For the text-containing cell, return its midpoint in [x, y] coordinate format. 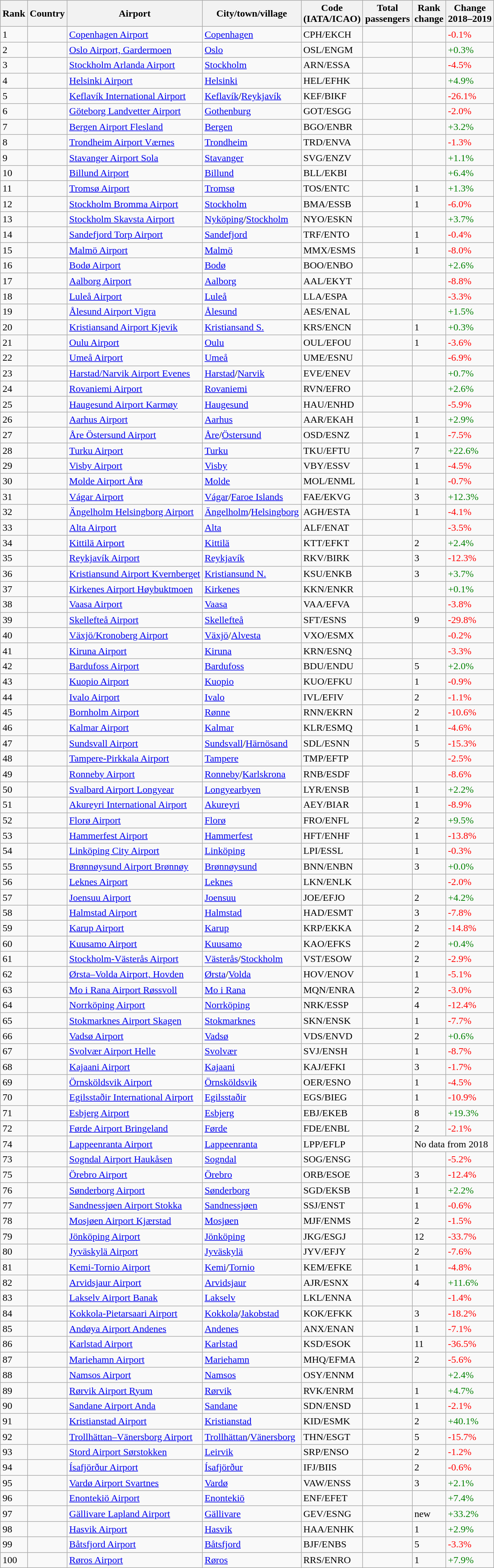
10 [14, 173]
EGS/BIEG [332, 1098]
+40.1% [470, 1421]
+4.2% [470, 897]
KRS/ENCN [332, 327]
OSD/ESNZ [332, 435]
MMX/ESMS [332, 250]
Stokmarknes [252, 1021]
Country [47, 14]
Stockholm Arlanda Airport [135, 65]
Trollhättan/Vänersborg [252, 1437]
38 [14, 604]
95 [14, 1483]
54 [14, 851]
97 [14, 1514]
Turku [252, 451]
Kristiansand Airport Kjevik [135, 327]
34 [14, 543]
Ålesund Airport Vigra [135, 312]
EBJ/EKEB [332, 1113]
OER/ESNO [332, 1082]
Sandnessjøen [252, 1206]
Kirkenes Airport Høybuktmoen [135, 589]
Egilsstaðir International Airport [135, 1098]
Ísafjörður Airport [135, 1468]
FAE/EKVG [332, 497]
NRK/ESSP [332, 1005]
Namsos [252, 1375]
VDS/ENVD [332, 1036]
Trollhättan–Vänersborg Airport [135, 1437]
46 [14, 728]
+0.6% [470, 1036]
Copenhagen [252, 34]
KSU/ENKB [332, 574]
-5.2% [470, 1159]
62 [14, 974]
22 [14, 358]
71 [14, 1113]
Malmö Airport [135, 250]
Tromsø Airport [135, 188]
Mo i Rana Airport Røssvoll [135, 990]
BLL/EKBI [332, 173]
Kemi/Tornio [252, 1267]
SFT/ESNS [332, 620]
Svolvær Airport Helle [135, 1051]
6 [14, 111]
RVK/ENRM [332, 1390]
+0.7% [470, 373]
Airport [135, 14]
68 [14, 1067]
+7.4% [470, 1498]
LPP/EFLP [332, 1144]
Reykjavík Airport [135, 558]
Leirvik [252, 1452]
Mosjøen [252, 1221]
Kuopio [252, 681]
Bardufoss [252, 666]
HAU/ENHD [332, 404]
Kuusamo Airport [135, 944]
Aarhus Airport [135, 419]
Lakselv Airport Banak [135, 1298]
OSY/ENNM [332, 1375]
Tampere-Pirkkala Airport [135, 759]
58 [14, 913]
Ängelholm/Helsingborg [252, 512]
Stockholm-Västerås Airport [135, 959]
16 [14, 266]
Vardø [252, 1483]
-4.1% [470, 512]
Lappeenranta [252, 1144]
-8.7% [470, 1051]
MHQ/EFMA [332, 1360]
FRO/ENFL [332, 820]
SDN/ENSD [332, 1406]
Åre/Östersund [252, 435]
Halmstad Airport [135, 913]
-7.5% [470, 435]
Førde Airport Bringeland [135, 1128]
RKV/BIRK [332, 558]
+2.0% [470, 666]
Kalmar Airport [135, 728]
Stavanger [252, 157]
-6.0% [470, 204]
Mariehamn [252, 1360]
Hasvik Airport [135, 1529]
VAW/ENSS [332, 1483]
KEF/BIKF [332, 96]
TMP/EFTP [332, 759]
94 [14, 1468]
Stokmarknes Airport Skagen [135, 1021]
69 [14, 1082]
87 [14, 1360]
63 [14, 990]
SVJ/ENSH [332, 1051]
-33.7% [470, 1236]
45 [14, 713]
Florø [252, 820]
Kokkola-Pietarsaari Airport [135, 1313]
30 [14, 481]
MQN/ENRA [332, 990]
-1.3% [470, 142]
Västerås/Stockholm [252, 959]
Nyköping/Stockholm [252, 219]
RVN/EFRO [332, 389]
Sogndal [252, 1159]
-1.5% [470, 1221]
80 [14, 1252]
74 [14, 1144]
-1.4% [470, 1298]
Jönköping [252, 1236]
47 [14, 743]
Åre Östersund Airport [135, 435]
BMA/ESSB [332, 204]
Billund [252, 173]
Molde [252, 481]
-2.5% [470, 759]
-5.6% [470, 1360]
14 [14, 235]
-15.3% [470, 743]
+12.3% [470, 497]
Sønderborg Airport [135, 1190]
JOE/EFJO [332, 897]
-1.1% [470, 697]
Kemi-Tornio Airport [135, 1267]
Egilsstaðir [252, 1098]
21 [14, 343]
TKU/EFTU [332, 451]
Norrköping Airport [135, 1005]
36 [14, 574]
+2.1% [470, 1483]
SDL/ESNN [332, 743]
42 [14, 666]
KAO/EFKS [332, 944]
Örnsköldsvik [252, 1082]
IVL/EFIV [332, 697]
99 [14, 1545]
Alta Airport [135, 528]
Oslo [252, 50]
Kiruna [252, 651]
Lakselv [252, 1298]
SRP/ENSO [332, 1452]
AGH/ESTA [332, 512]
TRD/ENVA [332, 142]
Røros Airport [135, 1560]
Esbjerg Airport [135, 1113]
Florø Airport [135, 820]
SSJ/ENST [332, 1206]
67 [14, 1051]
Oulu Airport [135, 343]
77 [14, 1206]
Malmö [252, 250]
Gällivare Lapland Airport [135, 1514]
+19.3% [470, 1113]
Rørvik Airport Ryum [135, 1390]
Gothenburg [252, 111]
NYO/ESKN [332, 219]
RRS/ENRO [332, 1560]
Kalmar [252, 728]
Ängelholm Helsingborg Airport [135, 512]
Enontekiö Airport [135, 1498]
Karlstad Airport [135, 1344]
Kristiansund N. [252, 574]
23 [14, 373]
AEY/BIAR [332, 805]
IFJ/BIIS [332, 1468]
Harstad/Narvik Airport Evenes [135, 373]
43 [14, 681]
35 [14, 558]
Örebro Airport [135, 1174]
-10.6% [470, 713]
Karlstad [252, 1344]
18 [14, 296]
AJR/ESNX [332, 1283]
Stavanger Airport Sola [135, 157]
Bergen [252, 127]
Halmstad [252, 913]
+1.5% [470, 312]
Hammerfest Airport [135, 836]
Växjö/Kronoberg Airport [135, 635]
51 [14, 805]
Trondheim Airport Værnes [135, 142]
+4.7% [470, 1390]
-8.0% [470, 250]
Tampere [252, 759]
53 [14, 836]
Alta [252, 528]
Vágar/Faroe Islands [252, 497]
29 [14, 466]
73 [14, 1159]
EVE/ENEV [332, 373]
Molde Airport Årø [135, 481]
Brønnøysund [252, 866]
Båtsfjord [252, 1545]
-5.1% [470, 974]
VXO/ESMX [332, 635]
Kuopio Airport [135, 681]
No data from 2018 [453, 1144]
OUL/EFOU [332, 343]
Hammerfest [252, 836]
Aalborg [252, 281]
Skellefteå [252, 620]
BOO/ENBO [332, 266]
KID/ESMK [332, 1421]
Rovaniemi [252, 389]
Vadsø [252, 1036]
Brønnøysund Airport Brønnøy [135, 866]
Keflavík/Reykjavík [252, 96]
-7.1% [470, 1329]
33 [14, 528]
52 [14, 820]
Bornholm Airport [135, 713]
25 [14, 404]
Sandefjord Torp Airport [135, 235]
Gällivare [252, 1514]
Mo i Rana [252, 990]
KRP/EKKA [332, 928]
Luleå [252, 296]
Göteborg Landvetter Airport [135, 111]
Andøya Airport Andenes [135, 1329]
Esbjerg [252, 1113]
Aarhus [252, 419]
+4.9% [470, 81]
+3.2% [470, 127]
31 [14, 497]
Harstad/Narvik [252, 373]
Rankchange [429, 14]
90 [14, 1406]
40 [14, 635]
Bardufoss Airport [135, 666]
OSL/ENGM [332, 50]
Bodø Airport [135, 266]
UME/ESNU [332, 358]
Joensuu [252, 897]
+0.4% [470, 944]
AAL/EKYT [332, 281]
BJF/ENBS [332, 1545]
Kristianstad [252, 1421]
-1.2% [470, 1452]
CPH/EKCH [332, 34]
-12.3% [470, 558]
Rørvik [252, 1390]
41 [14, 651]
THN/ESGT [332, 1437]
VBY/ESSV [332, 466]
Svalbard Airport Longyear [135, 789]
FDE/ENBL [332, 1128]
KKN/ENKR [332, 589]
ANX/ENAN [332, 1329]
Namsos Airport [135, 1375]
TOS/ENTC [332, 188]
-15.7% [470, 1437]
98 [14, 1529]
VST/ESOW [332, 959]
Sogndal Airport Haukåsen [135, 1159]
Sundsvall/Härnösand [252, 743]
new [429, 1514]
-0.7% [470, 481]
Rønne [252, 713]
75 [14, 1174]
-4.8% [470, 1267]
Karup [252, 928]
Sandnessjøen Airport Stokka [135, 1206]
84 [14, 1313]
Rank [14, 14]
Kristianstad Airport [135, 1421]
-2.9% [470, 959]
64 [14, 1005]
48 [14, 759]
Sønderborg [252, 1190]
AES/ENAL [332, 312]
-6.9% [470, 358]
Vadsø Airport [135, 1036]
+9.5% [470, 820]
17 [14, 281]
-5.9% [470, 404]
SOG/ENSG [332, 1159]
-14.8% [470, 928]
Skellefteå Airport [135, 620]
BDU/ENDU [332, 666]
Oslo Airport, Gardermoen [135, 50]
Tromsø [252, 188]
Kokkola/Jakobstad [252, 1313]
SVG/ENZV [332, 157]
26 [14, 419]
-36.5% [470, 1344]
Sandane Airport Anda [135, 1406]
Førde [252, 1128]
15 [14, 250]
LKL/ENNA [332, 1298]
Change2018–2019 [470, 14]
Jönköping Airport [135, 1236]
HAD/ESMT [332, 913]
Ísafjörður [252, 1468]
-29.8% [470, 620]
Ronneby/Karlskrona [252, 774]
39 [14, 620]
+1.3% [470, 188]
Reykjavík [252, 558]
ALF/ENAT [332, 528]
76 [14, 1190]
Visby [252, 466]
Haugesund [252, 404]
GEV/ESNG [332, 1514]
-0.9% [470, 681]
Totalpassengers [388, 14]
Haugesund Airport Karmøy [135, 404]
20 [14, 327]
Keflavík International Airport [135, 96]
Stockholm Skavsta Airport [135, 219]
Hasvik [252, 1529]
AAR/EKAH [332, 419]
Code(IATA/ICAO) [332, 14]
BGO/ENBR [332, 127]
Andenes [252, 1329]
+22.6% [470, 451]
KOK/EFKK [332, 1313]
TRF/ENTO [332, 235]
City/town/village [252, 14]
59 [14, 928]
-7.6% [470, 1252]
KEM/EFKE [332, 1267]
Helsinki [252, 81]
KSD/ESOK [332, 1344]
Linköping City Airport [135, 851]
81 [14, 1267]
27 [14, 435]
BNN/ENBN [332, 866]
Norrköping [252, 1005]
60 [14, 944]
SKN/ENSK [332, 1021]
57 [14, 897]
VAA/EFVA [332, 604]
Örebro [252, 1174]
+7.9% [470, 1560]
HOV/ENOV [332, 974]
+0.1% [470, 589]
Ørsta–Volda Airport, Hovden [135, 974]
100 [14, 1560]
Ålesund [252, 312]
88 [14, 1375]
92 [14, 1437]
Svolvær [252, 1051]
Turku Airport [135, 451]
-10.9% [470, 1098]
Billund Airport [135, 173]
Båtsfjord Airport [135, 1545]
-3.5% [470, 528]
Rovaniemi Airport [135, 389]
82 [14, 1283]
89 [14, 1390]
-7.8% [470, 913]
13 [14, 219]
Leknes [252, 882]
MJF/ENMS [332, 1221]
Trondheim [252, 142]
RNN/EKRN [332, 713]
JKG/ESGJ [332, 1236]
-8.9% [470, 805]
Joensuu Airport [135, 897]
91 [14, 1421]
Kuusamo [252, 944]
RNB/ESDF [332, 774]
Kirkenes [252, 589]
Longyearbyen [252, 789]
-0.1% [470, 34]
93 [14, 1452]
HEL/EFHK [332, 81]
+1.1% [470, 157]
Helsinki Airport [135, 81]
Sandane [252, 1406]
Umeå [252, 358]
KUO/EFKU [332, 681]
Mariehamn Airport [135, 1360]
ORB/ESOE [332, 1174]
ENF/EFET [332, 1498]
86 [14, 1344]
Kristiansund Airport Kvernberget [135, 574]
70 [14, 1098]
Visby Airport [135, 466]
Kajaani Airport [135, 1067]
85 [14, 1329]
24 [14, 389]
Leknes Airport [135, 882]
Linköping [252, 851]
Sundsvall Airport [135, 743]
Akureyri [252, 805]
Bergen Airport Flesland [135, 127]
Vaasa Airport [135, 604]
32 [14, 512]
-0.3% [470, 851]
-26.1% [470, 96]
56 [14, 882]
Vardø Airport Svartnes [135, 1483]
Arvidsjaur [252, 1283]
Sandefjord [252, 235]
Ronneby Airport [135, 774]
Kittilä [252, 543]
83 [14, 1298]
Kittilä Airport [135, 543]
LKN/ENLK [332, 882]
MOL/ENML [332, 481]
-0.4% [470, 235]
HAA/ENHK [332, 1529]
KAJ/EFKI [332, 1067]
Enontekiö [252, 1498]
Ivalo [252, 697]
HFT/ENHF [332, 836]
JYV/EFJY [332, 1252]
66 [14, 1036]
Växjö/Alvesta [252, 635]
55 [14, 866]
LLA/ESPA [332, 296]
SGD/EKSB [332, 1190]
50 [14, 789]
KRN/ESNQ [332, 651]
Aalborg Airport [135, 281]
Karup Airport [135, 928]
-3.0% [470, 990]
KLR/ESMQ [332, 728]
61 [14, 959]
Oulu [252, 343]
Vaasa [252, 604]
LPI/ESSL [332, 851]
Mosjøen Airport Kjærstad [135, 1221]
-1.7% [470, 1067]
72 [14, 1128]
Akureyri International Airport [135, 805]
Copenhagen Airport [135, 34]
-3.8% [470, 604]
19 [14, 312]
ARN/ESSA [332, 65]
GOT/ESGG [332, 111]
-13.8% [470, 836]
Stockholm Bromma Airport [135, 204]
49 [14, 774]
37 [14, 589]
Örnsköldsvik Airport [135, 1082]
Kristiansand S. [252, 327]
Lappeenranta Airport [135, 1144]
Ivalo Airport [135, 697]
78 [14, 1221]
Jyväskylä [252, 1252]
Kajaani [252, 1067]
+11.6% [470, 1283]
-4.6% [470, 728]
Ørsta/Volda [252, 974]
79 [14, 1236]
-8.6% [470, 774]
Stord Airport Sørstokken [135, 1452]
+33.2% [470, 1514]
KTT/EFKT [332, 543]
Kiruna Airport [135, 651]
-3.6% [470, 343]
Arvidsjaur Airport [135, 1283]
28 [14, 451]
+0.0% [470, 866]
Luleå Airport [135, 296]
Umeå Airport [135, 358]
-18.2% [470, 1313]
Vágar Airport [135, 497]
Bodø [252, 266]
Jyväskylä Airport [135, 1252]
96 [14, 1498]
-8.8% [470, 281]
-0.2% [470, 635]
Røros [252, 1560]
-7.7% [470, 1021]
LYR/ENSB [332, 789]
65 [14, 1021]
44 [14, 697]
+6.4% [470, 173]
